Scan for the cell matching the given text and deliver its (x, y) coordinate at center. 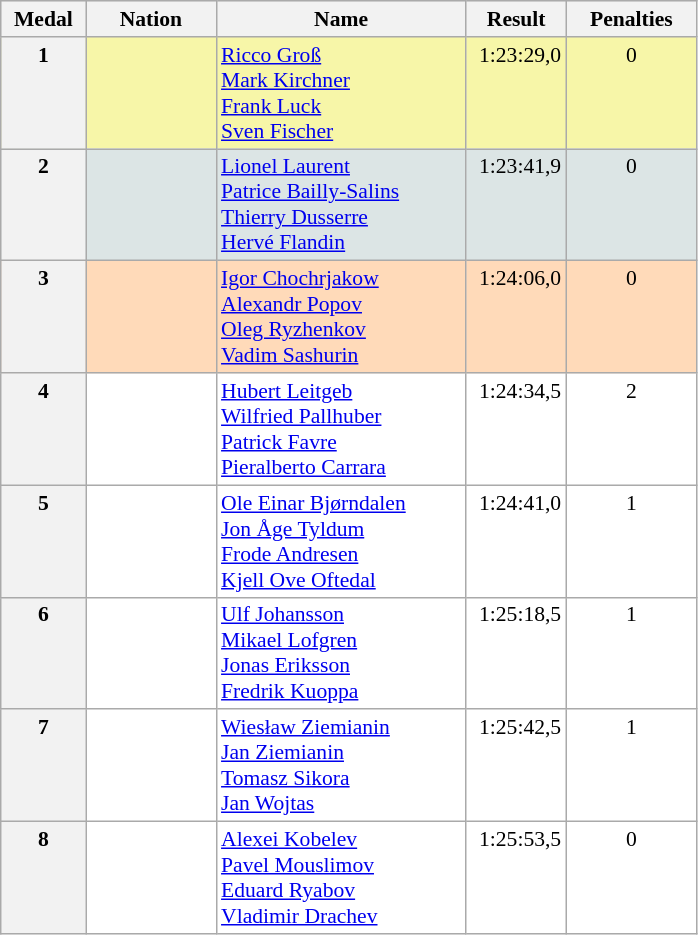
6 (44, 653)
1:25:42,5 (516, 766)
Wiesław ZiemianinJan ZiemianinTomasz SikoraJan Wojtas (341, 766)
Penalties (631, 19)
Result (516, 19)
4 (44, 429)
Ulf JohanssonMikael LofgrenJonas ErikssonFredrik Kuoppa (341, 653)
1:24:41,0 (516, 541)
1:24:34,5 (516, 429)
1:24:06,0 (516, 317)
8 (44, 878)
Medal (44, 19)
1:25:53,5 (516, 878)
Nation (151, 19)
1:23:29,0 (516, 93)
Lionel LaurentPatrice Bailly-SalinsThierry DusserreHervé Flandin (341, 205)
Hubert LeitgebWilfried PallhuberPatrick FavrePieralberto Carrara (341, 429)
Igor ChochrjakowAlexandr PopovOleg RyzhenkovVadim Sashurin (341, 317)
3 (44, 317)
1:25:18,5 (516, 653)
7 (44, 766)
5 (44, 541)
1:23:41,9 (516, 205)
Ricco GroßMark KirchnerFrank LuckSven Fischer (341, 93)
Alexei KobelevPavel MouslimovEduard RyabovVladimir Drachev (341, 878)
Ole Einar BjørndalenJon Åge TyldumFrode AndresenKjell Ove Oftedal (341, 541)
Name (341, 19)
